Find where the given text appears and provide that cell's center as (x, y) coordinate. 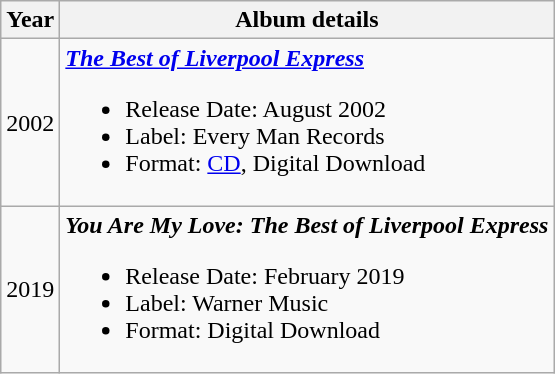
The Best of Liverpool ExpressRelease Date: August 2002Label: Every Man RecordsFormat: CD, Digital Download (307, 122)
2019 (30, 290)
Album details (307, 20)
2002 (30, 122)
You Are My Love: The Best of Liverpool ExpressRelease Date: February 2019Label: Warner MusicFormat: Digital Download (307, 290)
Year (30, 20)
